Capture the cell that displays the provided text and extract its [x, y] central coordinate. 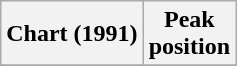
Peakposition [189, 34]
Chart (1991) [72, 34]
